Determine the [x, y] coordinate at the center of the cell enclosing the given text.  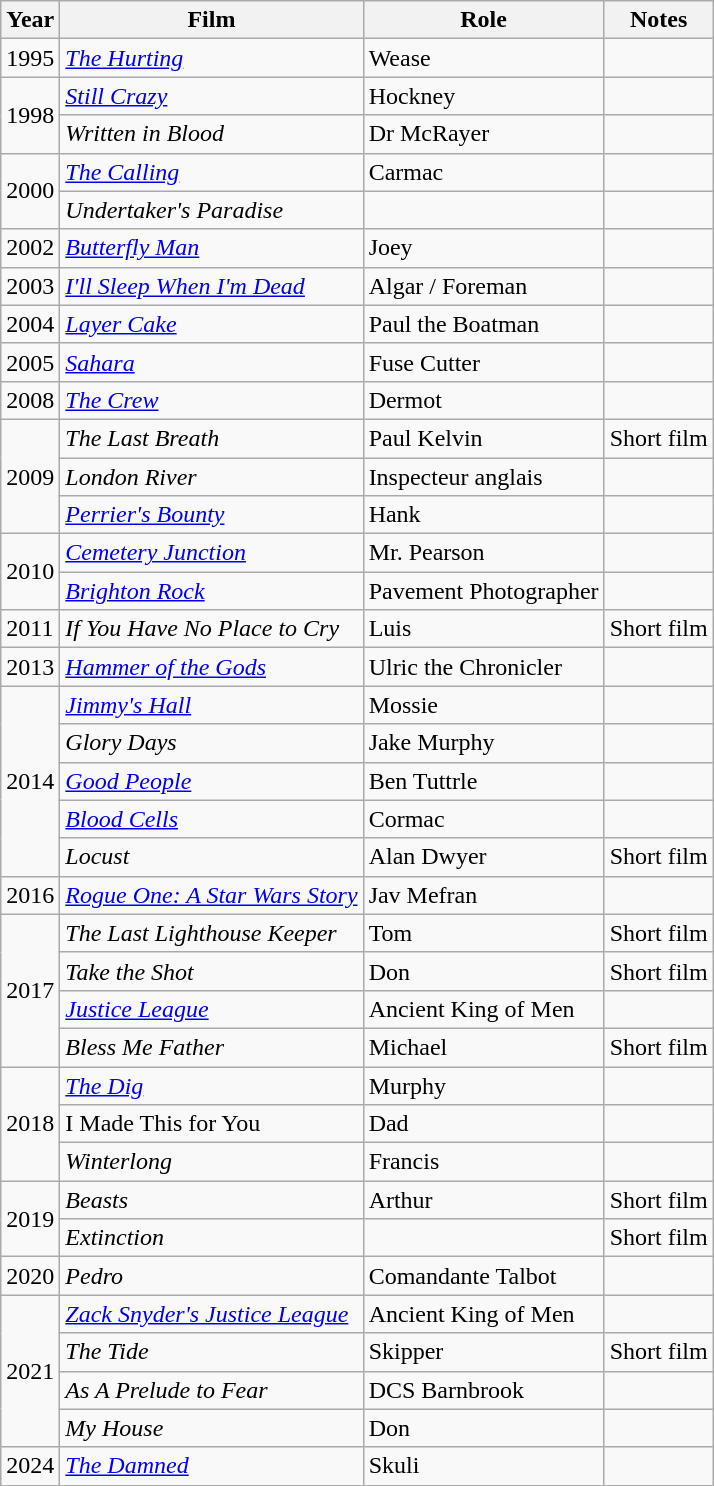
Pavement Photographer [484, 591]
Francis [484, 1162]
Perrier's Bounty [212, 515]
Undertaker's Paradise [212, 210]
The Last Lighthouse Keeper [212, 933]
Layer Cake [212, 324]
2018 [30, 1123]
2000 [30, 191]
Beasts [212, 1200]
Jake Murphy [484, 743]
Cemetery Junction [212, 553]
Take the Shot [212, 971]
Hank [484, 515]
Luis [484, 629]
The Hurting [212, 58]
Mr. Pearson [484, 553]
Algar / Foreman [484, 286]
Hockney [484, 96]
Brighton Rock [212, 591]
Pedro [212, 1276]
Dermot [484, 400]
2017 [30, 990]
Dad [484, 1124]
My House [212, 1428]
Cormac [484, 819]
2013 [30, 667]
Year [30, 20]
2004 [30, 324]
The Calling [212, 172]
Wease [484, 58]
2014 [30, 781]
I Made This for You [212, 1124]
Tom [484, 933]
Joey [484, 248]
2009 [30, 476]
Butterfly Man [212, 248]
2010 [30, 572]
2019 [30, 1219]
Paul the Boatman [484, 324]
Locust [212, 857]
Still Crazy [212, 96]
2024 [30, 1466]
Fuse Cutter [484, 362]
The Tide [212, 1352]
Skuli [484, 1466]
2003 [30, 286]
Comandante Talbot [484, 1276]
Murphy [484, 1085]
The Dig [212, 1085]
2020 [30, 1276]
Ben Tuttrle [484, 781]
2021 [30, 1371]
If You Have No Place to Cry [212, 629]
Bless Me Father [212, 1047]
Good People [212, 781]
Skipper [484, 1352]
As A Prelude to Fear [212, 1390]
2011 [30, 629]
Arthur [484, 1200]
Michael [484, 1047]
Blood Cells [212, 819]
2008 [30, 400]
Winterlong [212, 1162]
Carmac [484, 172]
2016 [30, 895]
Jimmy's Hall [212, 705]
Jav Mefran [484, 895]
2002 [30, 248]
Mossie [484, 705]
The Damned [212, 1466]
Notes [658, 20]
Film [212, 20]
1995 [30, 58]
Ulric the Chronicler [484, 667]
Role [484, 20]
DCS Barnbrook [484, 1390]
Inspecteur anglais [484, 477]
The Crew [212, 400]
Hammer of the Gods [212, 667]
Alan Dwyer [484, 857]
Dr McRayer [484, 134]
Justice League [212, 1009]
1998 [30, 115]
Extinction [212, 1238]
Sahara [212, 362]
Zack Snyder's Justice League [212, 1314]
I'll Sleep When I'm Dead [212, 286]
2005 [30, 362]
Paul Kelvin [484, 438]
London River [212, 477]
The Last Breath [212, 438]
Written in Blood [212, 134]
Rogue One: A Star Wars Story [212, 895]
Glory Days [212, 743]
